Return (x, y) of the center of cell containing provided text 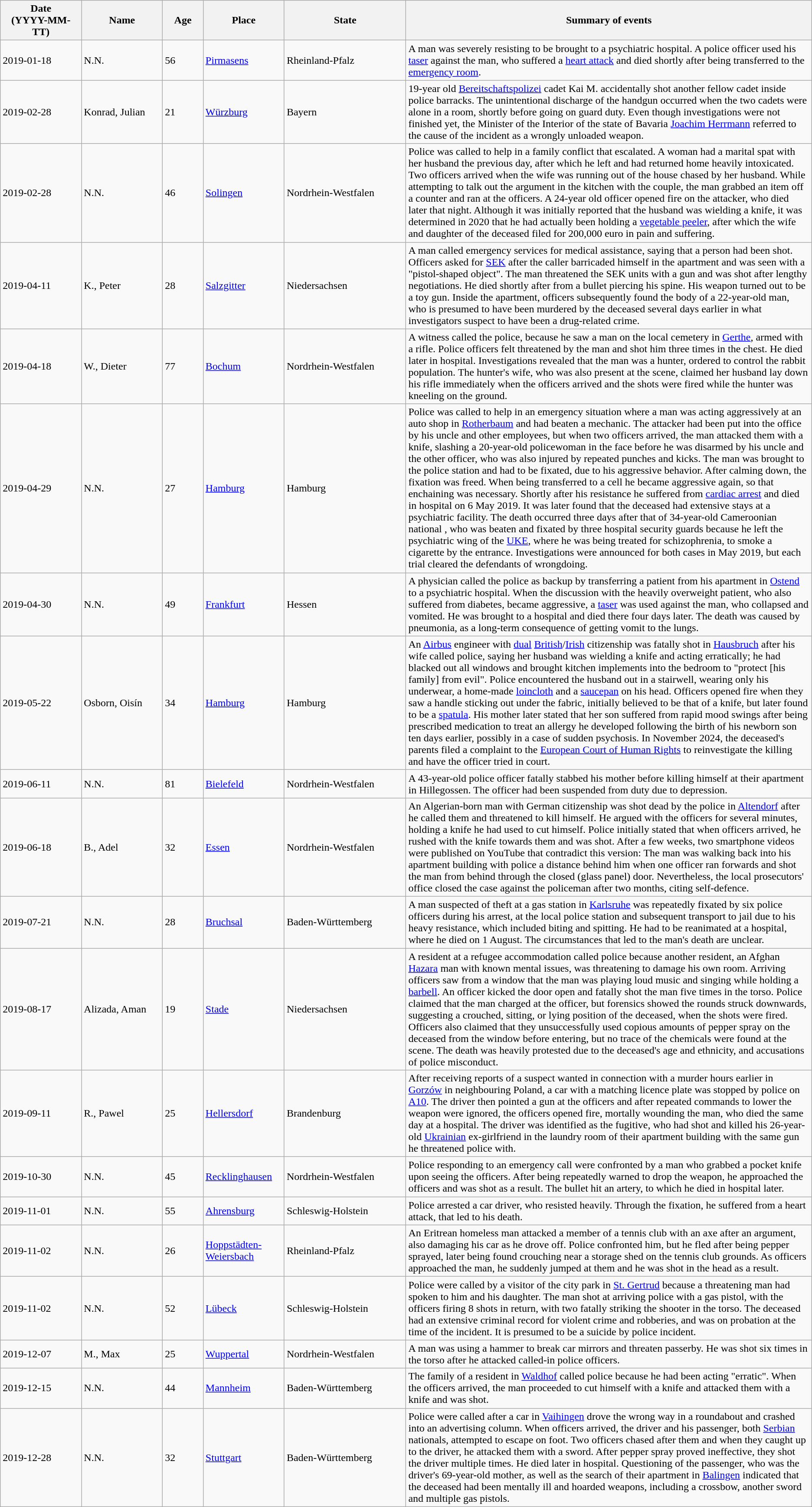
2019-05-22 (41, 703)
Salzgitter (244, 285)
Summary of events (609, 20)
55 (183, 1211)
2019-06-11 (41, 783)
Police arrested a car driver, who resisted heavily. Through the fixation, he suffered from a heart attack, that led to his death. (609, 1211)
2019-12-07 (41, 1354)
Konrad, Julian (122, 112)
Mannheim (244, 1388)
26 (183, 1251)
Recklinghausen (244, 1177)
2019-08-17 (41, 1009)
Bochum (244, 366)
Brandenburg (345, 1114)
2019-09-11 (41, 1114)
2019-12-15 (41, 1388)
46 (183, 193)
34 (183, 703)
Bielefeld (244, 783)
Hessen (345, 604)
Frankfurt (244, 604)
45 (183, 1177)
K., Peter (122, 285)
R., Pawel (122, 1114)
Alizada, Aman (122, 1009)
77 (183, 366)
Ahrensburg (244, 1211)
52 (183, 1308)
21 (183, 112)
2019-11-01 (41, 1211)
2019-04-29 (41, 488)
A man was using a hammer to break car mirrors and threaten passerby. He was shot six times in the torso after he attacked called-in police officers. (609, 1354)
2019-04-18 (41, 366)
Pirmasens (244, 60)
State (345, 20)
2019-04-11 (41, 285)
49 (183, 604)
Hoppstädten-Weiersbach (244, 1251)
Stuttgart (244, 1458)
2019-12-28 (41, 1458)
Bruchsal (244, 922)
M., Max (122, 1354)
2019-10-30 (41, 1177)
Name (122, 20)
2019-07-21 (41, 922)
2019-04-30 (41, 604)
Solingen (244, 193)
Würzburg (244, 112)
Osborn, Oisín (122, 703)
81 (183, 783)
2019-06-18 (41, 847)
Wuppertal (244, 1354)
56 (183, 60)
Stade (244, 1009)
W., Dieter (122, 366)
27 (183, 488)
Bayern (345, 112)
Age (183, 20)
Hellersdorf (244, 1114)
Place (244, 20)
B., Adel (122, 847)
2019-01-18 (41, 60)
Date(YYYY-MM-TT) (41, 20)
19 (183, 1009)
44 (183, 1388)
Essen (244, 847)
Lübeck (244, 1308)
